For the text-containing cell, return its midpoint in (x, y) coordinate format. 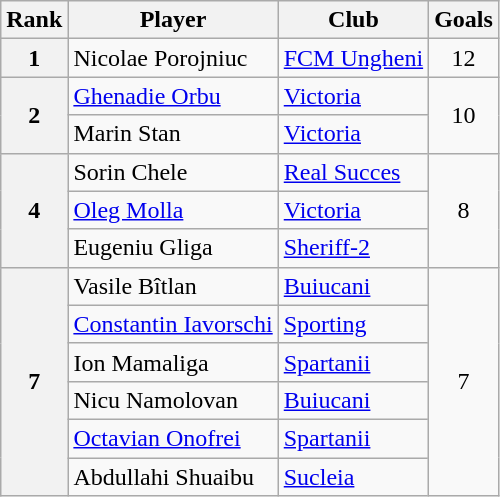
Oleg Molla (173, 210)
Constantin Iavorschi (173, 324)
Sucleia (353, 477)
Sorin Chele (173, 172)
12 (464, 58)
Sheriff-2 (353, 248)
Nicu Namolovan (173, 400)
Marin Stan (173, 134)
Vasile Bîtlan (173, 286)
Octavian Onofrei (173, 438)
Sporting (353, 324)
2 (34, 115)
Abdullahi Shuaibu (173, 477)
8 (464, 210)
Real Succes (353, 172)
Player (173, 20)
Nicolae Porojniuc (173, 58)
Goals (464, 20)
Rank (34, 20)
Club (353, 20)
10 (464, 115)
Eugeniu Gliga (173, 248)
4 (34, 210)
Ghenadie Orbu (173, 96)
Ion Mamaliga (173, 362)
FCM Ungheni (353, 58)
1 (34, 58)
